Extract the [X, Y] coordinate from the center of the cell holding the provided text.  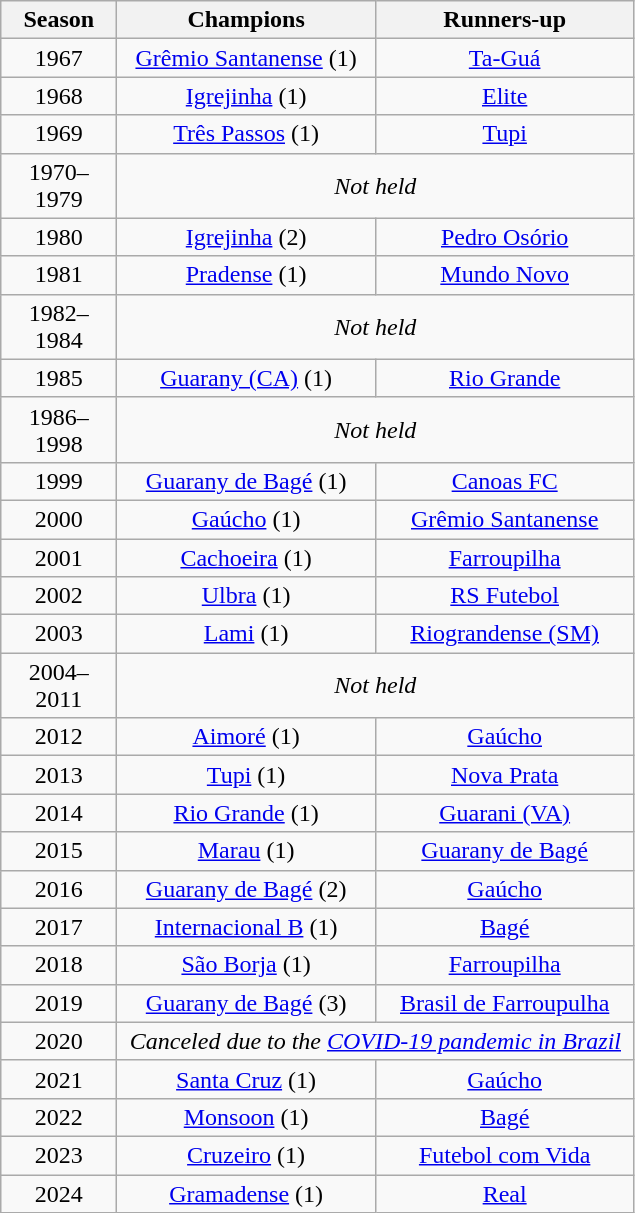
Brasil de Farroupulha [504, 1003]
Três Passos (1) [246, 134]
1968 [59, 96]
Guarany de Bagé (2) [246, 889]
Pedro Osório [504, 237]
2003 [59, 634]
Pradense (1) [246, 275]
Rio Grande (1) [246, 813]
1969 [59, 134]
Monsoon (1) [246, 1117]
Guarani (VA) [504, 813]
Grêmio Santanense [504, 519]
Champions [246, 20]
Riograndense (SM) [504, 634]
2022 [59, 1117]
Tupi (1) [246, 775]
Aimoré (1) [246, 737]
2012 [59, 737]
Mundo Novo [504, 275]
Santa Cruz (1) [246, 1079]
Guarany (CA) (1) [246, 378]
2002 [59, 596]
1981 [59, 275]
Runners-up [504, 20]
2021 [59, 1079]
2020 [59, 1041]
1982–1984 [59, 326]
Real [504, 1193]
Ulbra (1) [246, 596]
Elite [504, 96]
2024 [59, 1193]
1967 [59, 58]
Guarany de Bagé (3) [246, 1003]
Cachoeira (1) [246, 557]
Igrejinha (1) [246, 96]
Marau (1) [246, 851]
RS Futebol [504, 596]
1986–1998 [59, 430]
Gaúcho (1) [246, 519]
2001 [59, 557]
2017 [59, 927]
2016 [59, 889]
2019 [59, 1003]
Cruzeiro (1) [246, 1155]
Ta-Guá [504, 58]
Rio Grande [504, 378]
1970–1979 [59, 186]
2004–2011 [59, 686]
2018 [59, 965]
Igrejinha (2) [246, 237]
Nova Prata [504, 775]
1980 [59, 237]
São Borja (1) [246, 965]
Guarany de Bagé (1) [246, 481]
Canoas FC [504, 481]
2015 [59, 851]
Lami (1) [246, 634]
2014 [59, 813]
2000 [59, 519]
2013 [59, 775]
Internacional B (1) [246, 927]
1985 [59, 378]
1999 [59, 481]
Canceled due to the COVID-19 pandemic in Brazil [376, 1041]
Guarany de Bagé [504, 851]
Season [59, 20]
Gramadense (1) [246, 1193]
Grêmio Santanense (1) [246, 58]
2023 [59, 1155]
Tupi [504, 134]
Futebol com Vida [504, 1155]
